For the text-containing cell, return its midpoint in (x, y) coordinate format. 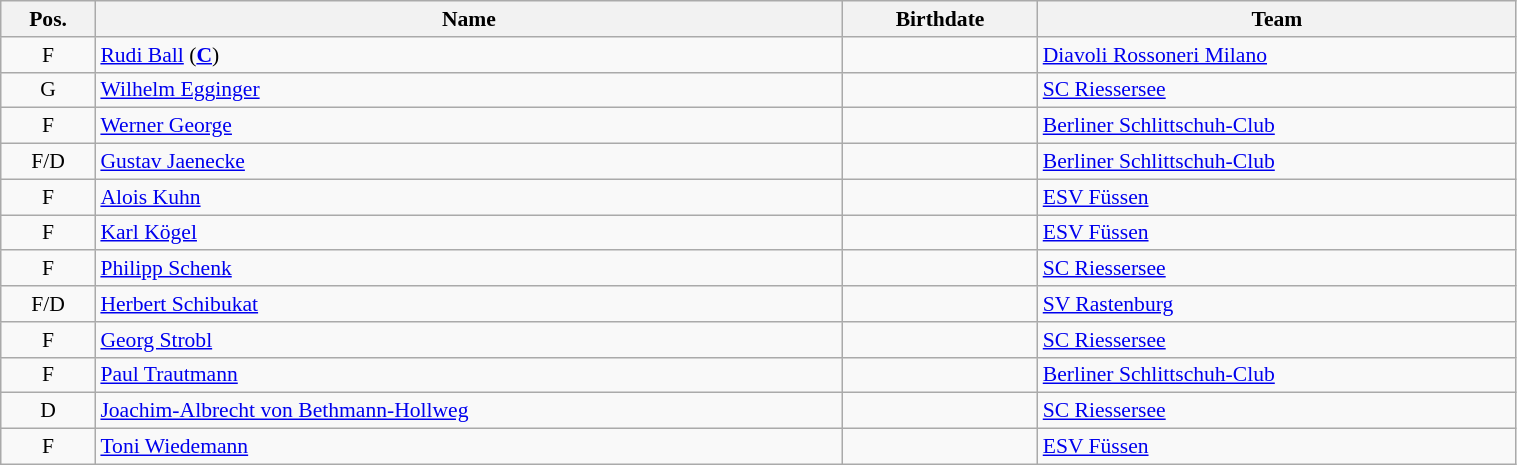
Pos. (48, 19)
Karl Kögel (468, 233)
Alois Kuhn (468, 197)
D (48, 411)
Wilhelm Egginger (468, 90)
Werner George (468, 126)
Gustav Jaenecke (468, 162)
Toni Wiedemann (468, 447)
Rudi Ball (C) (468, 55)
Name (468, 19)
Team (1277, 19)
Georg Strobl (468, 340)
G (48, 90)
Paul Trautmann (468, 375)
Diavoli Rossoneri Milano (1277, 55)
SV Rastenburg (1277, 304)
Herbert Schibukat (468, 304)
Philipp Schenk (468, 269)
Joachim-Albrecht von Bethmann-Hollweg (468, 411)
Birthdate (940, 19)
